Detect which cell encompasses the target text, then output its (x, y) center coordinate. 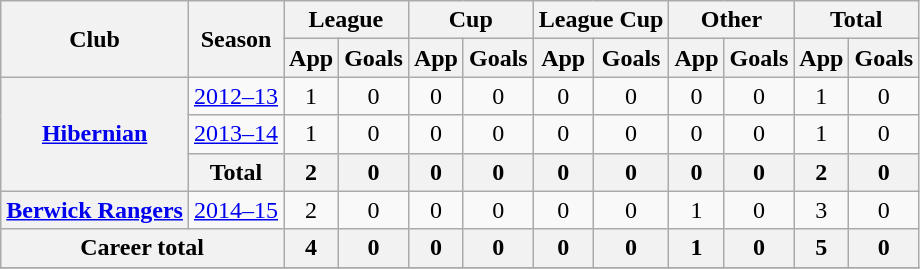
3 (822, 210)
4 (312, 248)
League (346, 20)
League Cup (601, 20)
Cup (470, 20)
Club (95, 39)
Other (732, 20)
5 (822, 248)
2012–13 (236, 96)
Season (236, 39)
2013–14 (236, 134)
Hibernian (95, 134)
2014–15 (236, 210)
Career total (142, 248)
Berwick Rangers (95, 210)
